Scan for the cell matching the given text and deliver its (X, Y) coordinate at center. 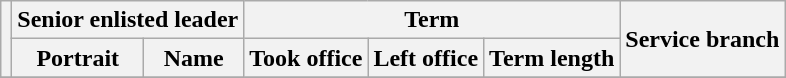
Senior enlisted leader (128, 20)
Term (432, 20)
Portrait (78, 58)
Took office (306, 58)
Name (194, 58)
Term length (552, 58)
Left office (426, 58)
Service branch (702, 39)
